Determine the [X, Y] coordinate at the center of the cell enclosing the given text.  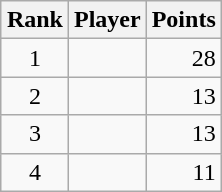
Points [184, 20]
2 [34, 96]
3 [34, 134]
Player [107, 20]
1 [34, 58]
Rank [34, 20]
4 [34, 172]
28 [184, 58]
11 [184, 172]
